Detect which cell encompasses the target text, then output its (x, y) center coordinate. 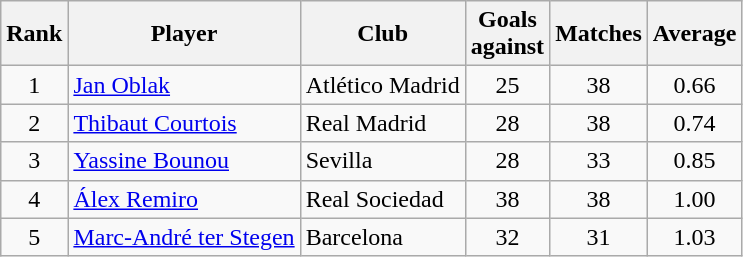
31 (599, 237)
Average (694, 34)
33 (599, 161)
Goalsagainst (507, 34)
Real Sociedad (382, 199)
Real Madrid (382, 123)
Club (382, 34)
Sevilla (382, 161)
2 (34, 123)
4 (34, 199)
5 (34, 237)
Rank (34, 34)
0.74 (694, 123)
Jan Oblak (184, 85)
3 (34, 161)
0.66 (694, 85)
1 (34, 85)
Barcelona (382, 237)
Thibaut Courtois (184, 123)
Marc-André ter Stegen (184, 237)
Yassine Bounou (184, 161)
Matches (599, 34)
1.03 (694, 237)
Álex Remiro (184, 199)
25 (507, 85)
Atlético Madrid (382, 85)
Player (184, 34)
0.85 (694, 161)
32 (507, 237)
1.00 (694, 199)
